From the cell containing the given text, extract its center point as [X, Y] coordinate. 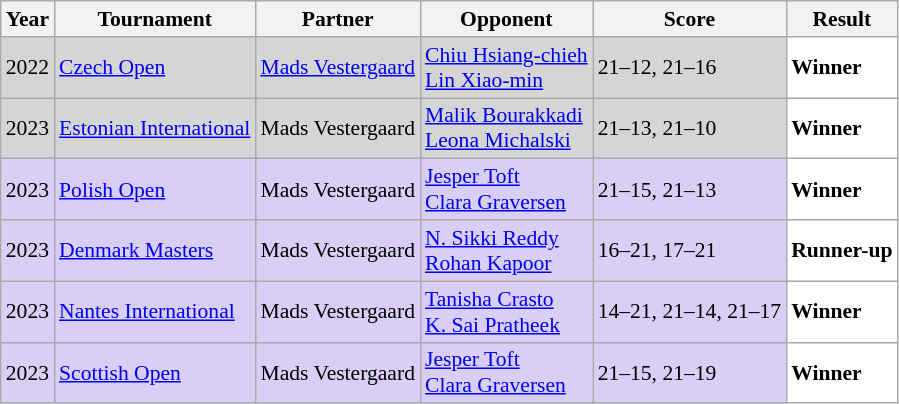
Score [690, 19]
N. Sikki Reddy Rohan Kapoor [506, 250]
Chiu Hsiang-chieh Lin Xiao-min [506, 68]
Estonian International [154, 128]
2022 [28, 68]
Scottish Open [154, 372]
21–15, 21–13 [690, 190]
Runner-up [842, 250]
Result [842, 19]
Partner [338, 19]
21–12, 21–16 [690, 68]
Czech Open [154, 68]
Malik Bourakkadi Leona Michalski [506, 128]
Denmark Masters [154, 250]
16–21, 17–21 [690, 250]
Opponent [506, 19]
Tournament [154, 19]
Nantes International [154, 312]
Tanisha Crasto K. Sai Pratheek [506, 312]
14–21, 21–14, 21–17 [690, 312]
Year [28, 19]
21–15, 21–19 [690, 372]
21–13, 21–10 [690, 128]
Polish Open [154, 190]
